Output the [X, Y] coordinate of the center of the cell containing the given text.  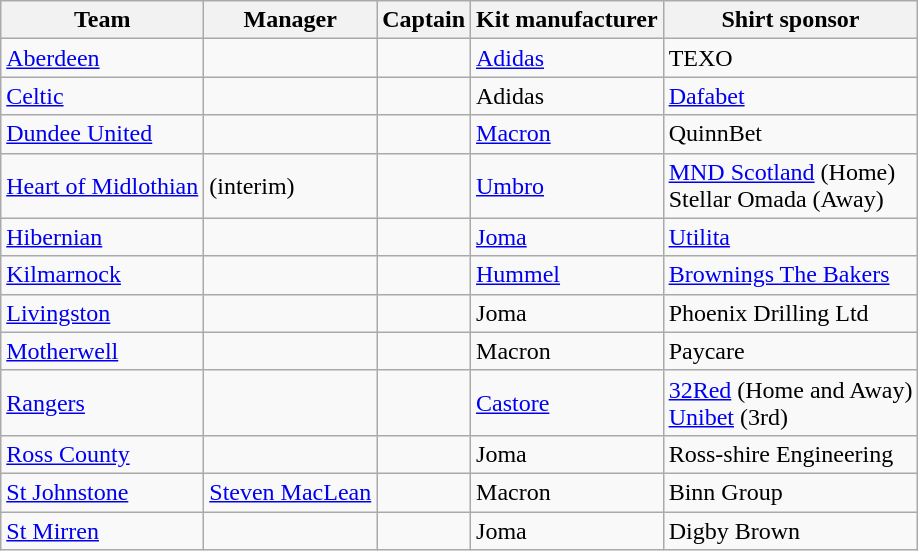
Ross County [102, 454]
Livingston [102, 313]
Hibernian [102, 237]
Phoenix Drilling Ltd [790, 313]
St Mirren [102, 531]
MND Scotland (Home)Stellar Omada (Away) [790, 186]
Heart of Midlothian [102, 186]
Team [102, 20]
Steven MacLean [290, 492]
Hummel [568, 275]
Ross-shire Engineering [790, 454]
Motherwell [102, 351]
QuinnBet [790, 134]
Celtic [102, 96]
Paycare [790, 351]
Dafabet [790, 96]
Kit manufacturer [568, 20]
Rangers [102, 402]
Umbro [568, 186]
Kilmarnock [102, 275]
TEXO [790, 58]
Manager [290, 20]
Brownings The Bakers [790, 275]
Dundee United [102, 134]
Captain [424, 20]
St Johnstone [102, 492]
Binn Group [790, 492]
Shirt sponsor [790, 20]
Digby Brown [790, 531]
Utilita [790, 237]
32Red (Home and Away)Unibet (3rd) [790, 402]
Castore [568, 402]
(interim) [290, 186]
Aberdeen [102, 58]
